Capture the cell that displays the provided text and extract its (X, Y) central coordinate. 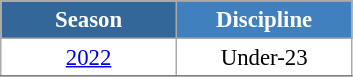
Under-23 (264, 58)
Season (89, 20)
Discipline (264, 20)
2022 (89, 58)
